Scan for the cell matching the given text and deliver its [X, Y] coordinate at center. 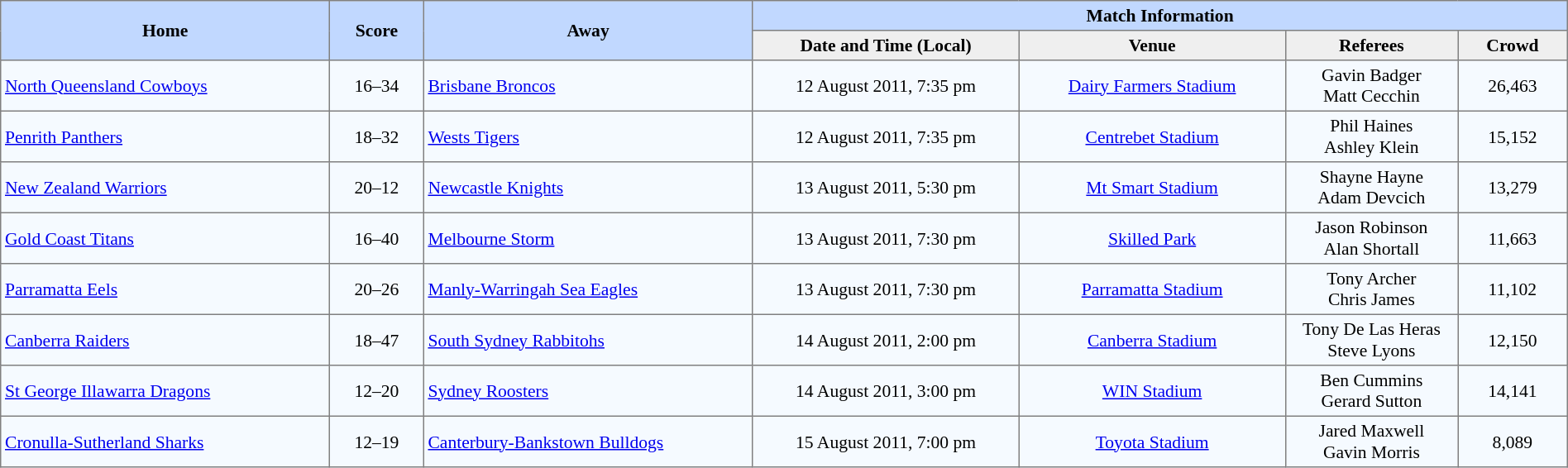
New Zealand Warriors [165, 188]
14,141 [1513, 391]
Sydney Roosters [588, 391]
Manly-Warringah Sea Eagles [588, 289]
12–19 [377, 442]
Ben CumminsGerard Sutton [1371, 391]
South Sydney Rabbitohs [588, 340]
12–20 [377, 391]
Wests Tigers [588, 136]
11,102 [1513, 289]
Penrith Panthers [165, 136]
Crowd [1513, 45]
11,663 [1513, 238]
Skilled Park [1152, 238]
Shayne HayneAdam Devcich [1371, 188]
14 August 2011, 3:00 pm [886, 391]
Toyota Stadium [1152, 442]
18–32 [377, 136]
Phil HainesAshley Klein [1371, 136]
15 August 2011, 7:00 pm [886, 442]
Match Information [1159, 16]
18–47 [377, 340]
13 August 2011, 5:30 pm [886, 188]
WIN Stadium [1152, 391]
Score [377, 31]
15,152 [1513, 136]
Tony ArcherChris James [1371, 289]
Centrebet Stadium [1152, 136]
26,463 [1513, 86]
North Queensland Cowboys [165, 86]
Canberra Stadium [1152, 340]
14 August 2011, 2:00 pm [886, 340]
12,150 [1513, 340]
Cronulla-Sutherland Sharks [165, 442]
Jared MaxwellGavin Morris [1371, 442]
20–12 [377, 188]
Melbourne Storm [588, 238]
Jason RobinsonAlan Shortall [1371, 238]
Away [588, 31]
8,089 [1513, 442]
Home [165, 31]
Gavin BadgerMatt Cecchin [1371, 86]
Canberra Raiders [165, 340]
Referees [1371, 45]
20–26 [377, 289]
Gold Coast Titans [165, 238]
St George Illawarra Dragons [165, 391]
16–40 [377, 238]
Newcastle Knights [588, 188]
Parramatta Stadium [1152, 289]
Brisbane Broncos [588, 86]
Tony De Las HerasSteve Lyons [1371, 340]
Date and Time (Local) [886, 45]
Venue [1152, 45]
Mt Smart Stadium [1152, 188]
Dairy Farmers Stadium [1152, 86]
13,279 [1513, 188]
Parramatta Eels [165, 289]
16–34 [377, 86]
Canterbury-Bankstown Bulldogs [588, 442]
